Locate the cell with the specified text and output its [x, y] center coordinate. 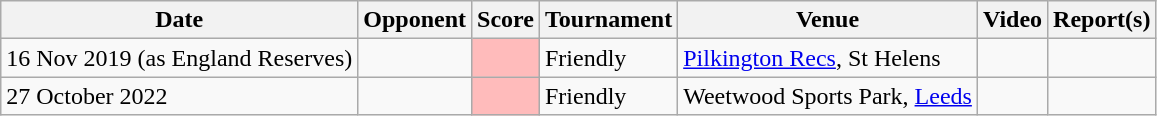
Pilkington Recs, St Helens [828, 58]
27 October 2022 [180, 96]
Video [1012, 20]
Score [506, 20]
16 Nov 2019 (as England Reserves) [180, 58]
Opponent [415, 20]
Tournament [608, 20]
Date [180, 20]
Report(s) [1102, 20]
Venue [828, 20]
Weetwood Sports Park, Leeds [828, 96]
